Output the [X, Y] coordinate of the center of the cell containing the given text.  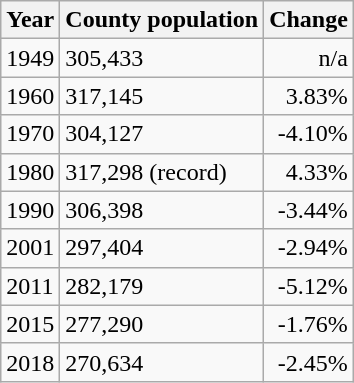
1960 [30, 96]
Year [30, 20]
2018 [30, 362]
Change [309, 20]
2011 [30, 286]
317,145 [162, 96]
-1.76% [309, 324]
305,433 [162, 58]
4.33% [309, 172]
2015 [30, 324]
317,298 (record) [162, 172]
1990 [30, 210]
-3.44% [309, 210]
-2.45% [309, 362]
County population [162, 20]
-2.94% [309, 248]
297,404 [162, 248]
1980 [30, 172]
1949 [30, 58]
306,398 [162, 210]
-4.10% [309, 134]
3.83% [309, 96]
1970 [30, 134]
2001 [30, 248]
-5.12% [309, 286]
n/a [309, 58]
282,179 [162, 286]
277,290 [162, 324]
304,127 [162, 134]
270,634 [162, 362]
